Identify which cell holds the provided text, then report its [x, y] central coordinate. 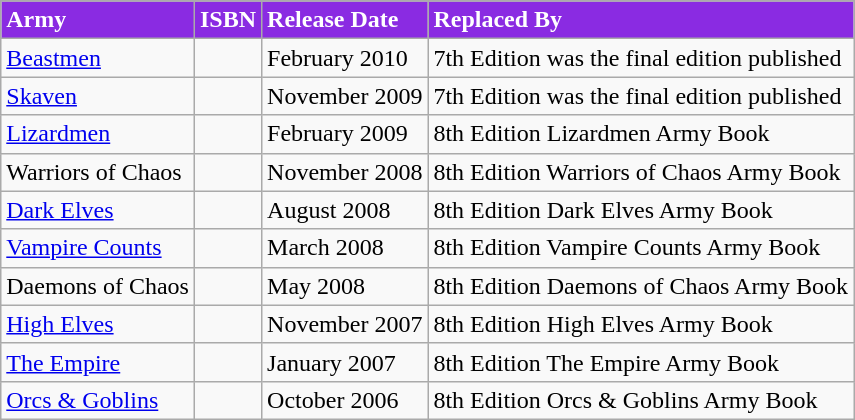
May 2008 [345, 286]
8th Edition Dark Elves Army Book [641, 210]
Vampire Counts [98, 248]
8th Edition Orcs & Goblins Army Book [641, 400]
Orcs & Goblins [98, 400]
November 2007 [345, 324]
8th Edition Daemons of Chaos Army Book [641, 286]
8th Edition Vampire Counts Army Book [641, 248]
November 2009 [345, 96]
August 2008 [345, 210]
Lizardmen [98, 134]
Army [98, 20]
ISBN [228, 20]
8th Edition The Empire Army Book [641, 362]
High Elves [98, 324]
8th Edition High Elves Army Book [641, 324]
Warriors of Chaos [98, 172]
Release Date [345, 20]
8th Edition Warriors of Chaos Army Book [641, 172]
Beastmen [98, 58]
October 2006 [345, 400]
February 2009 [345, 134]
February 2010 [345, 58]
Daemons of Chaos [98, 286]
Dark Elves [98, 210]
8th Edition Lizardmen Army Book [641, 134]
Skaven [98, 96]
March 2008 [345, 248]
Replaced By [641, 20]
The Empire [98, 362]
January 2007 [345, 362]
November 2008 [345, 172]
